Return the (X, Y) coordinate for the center point of the cell that contains the specified text.  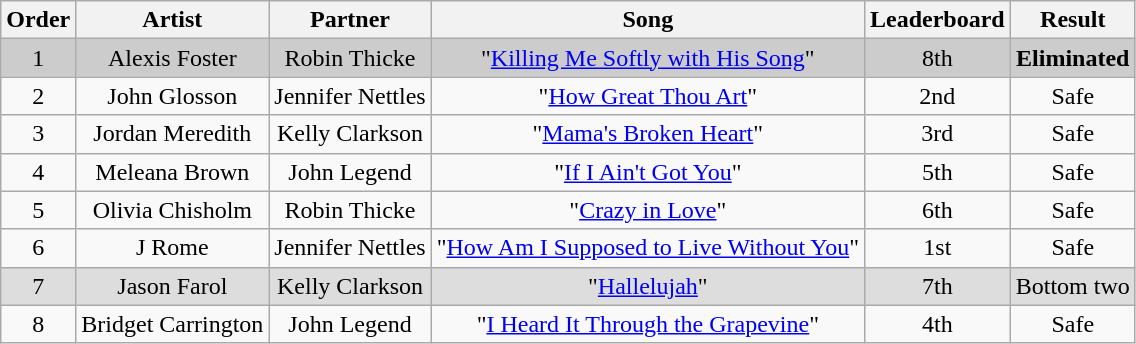
7 (38, 286)
Order (38, 20)
1 (38, 58)
Alexis Foster (172, 58)
3rd (937, 134)
"How Great Thou Art" (648, 96)
"Crazy in Love" (648, 210)
2nd (937, 96)
Partner (350, 20)
7th (937, 286)
6 (38, 248)
Eliminated (1072, 58)
"Killing Me Softly with His Song" (648, 58)
4 (38, 172)
Result (1072, 20)
Olivia Chisholm (172, 210)
"If I Ain't Got You" (648, 172)
2 (38, 96)
6th (937, 210)
Bottom two (1072, 286)
Song (648, 20)
Jason Farol (172, 286)
Artist (172, 20)
"Hallelujah" (648, 286)
4th (937, 324)
8 (38, 324)
Leaderboard (937, 20)
5 (38, 210)
"Mama's Broken Heart" (648, 134)
J Rome (172, 248)
Bridget Carrington (172, 324)
8th (937, 58)
"I Heard It Through the Grapevine" (648, 324)
5th (937, 172)
John Glosson (172, 96)
1st (937, 248)
3 (38, 134)
Meleana Brown (172, 172)
Jordan Meredith (172, 134)
"How Am I Supposed to Live Without You" (648, 248)
